Capture the cell that displays the provided text and extract its (X, Y) central coordinate. 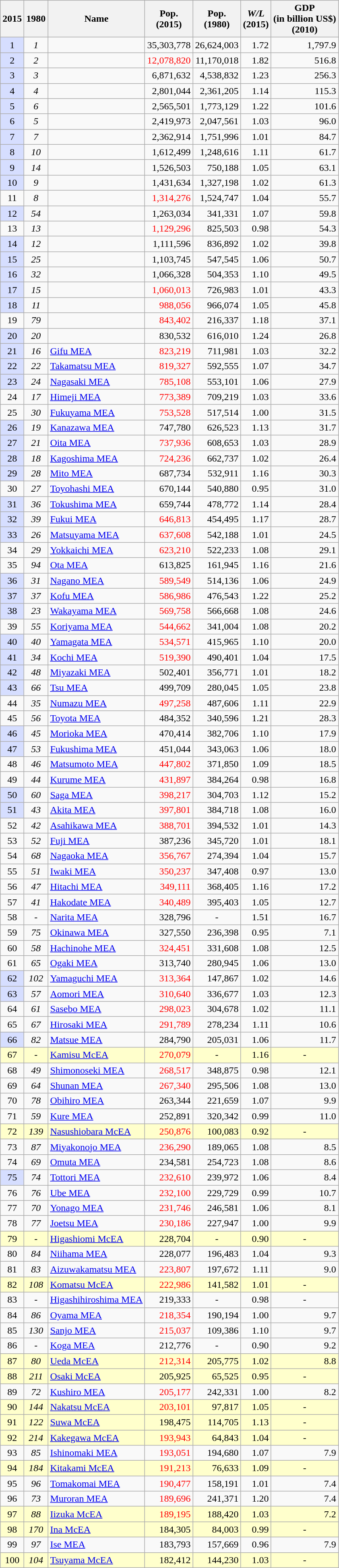
141,582 (217, 1285)
348,875 (217, 1070)
7.2 (304, 1514)
20.2 (304, 626)
Aomori MEA (97, 994)
Higashiomi McEA (97, 1239)
662,737 (217, 458)
Aizuwakamatsu MEA (97, 1269)
Tottori MEA (97, 1177)
451,044 (169, 749)
25.2 (304, 596)
161,945 (217, 565)
Koriyama MEA (97, 626)
Hachinohe MEA (97, 948)
566,668 (217, 611)
33 (12, 535)
229,729 (217, 1193)
470,414 (169, 734)
24.9 (304, 581)
356,771 (217, 672)
130 (36, 1330)
Narita MEA (97, 917)
Yokkaichi MEA (97, 550)
2,362,914 (169, 137)
50 (12, 795)
28.9 (304, 443)
222,986 (169, 1285)
356,767 (169, 856)
18.2 (304, 672)
91 (12, 1422)
345,720 (217, 841)
Ota MEA (97, 565)
22.9 (304, 703)
504,353 (217, 275)
Toyohashi MEA (97, 489)
773,389 (169, 397)
Fukuyama MEA (97, 412)
476,543 (217, 596)
96.0 (304, 121)
487,606 (217, 703)
280,045 (217, 688)
98 (12, 1529)
241,371 (217, 1499)
Kagoshima MEA (97, 458)
534,571 (169, 642)
28.7 (304, 519)
Shimonoseki MEA (97, 1070)
189,195 (169, 1514)
63 (12, 994)
190,194 (217, 1315)
347,408 (217, 871)
Ishinomaki MEA (97, 1453)
Tokushima MEA (97, 504)
17.2 (304, 887)
341,004 (217, 626)
431,897 (169, 780)
191,213 (169, 1468)
553,101 (217, 382)
100,083 (217, 1131)
59.8 (304, 213)
284,790 (169, 1040)
295,506 (217, 1086)
737,936 (169, 443)
517,514 (217, 412)
11.7 (304, 1040)
8.5 (304, 1147)
1,263,034 (169, 213)
263,344 (169, 1101)
1,066,328 (169, 275)
753,528 (169, 412)
540,880 (217, 489)
Morioka MEA (97, 734)
608,653 (217, 443)
12.5 (304, 948)
18.1 (304, 841)
Kofu MEA (97, 596)
49.5 (304, 275)
Fukushima MEA (97, 749)
242,331 (217, 1391)
267,340 (169, 1086)
415,965 (217, 642)
Ueda McEA (97, 1361)
Wakayama MEA (97, 611)
205,031 (217, 1040)
724,236 (169, 458)
327,550 (169, 932)
Miyakonojo MEA (97, 1147)
95 (12, 1484)
183,793 (169, 1545)
24.6 (304, 611)
280,945 (217, 963)
18.5 (304, 764)
31.5 (304, 412)
50.7 (304, 259)
11.0 (304, 1116)
1,612,499 (169, 152)
709,219 (217, 397)
616,010 (217, 336)
Iwaki MEA (97, 871)
268,517 (169, 1070)
218,354 (169, 1315)
Hitachi MEA (97, 887)
726,983 (217, 290)
1,248,616 (217, 152)
144,230 (217, 1560)
Nagasaki MEA (97, 382)
589,549 (169, 581)
62 (12, 979)
626,523 (217, 427)
26,624,003 (217, 45)
Iizuka McEA (97, 1514)
39.8 (304, 244)
139 (36, 1131)
31.7 (304, 427)
613,825 (169, 565)
Ina McEA (97, 1529)
92 (12, 1437)
99 (12, 1545)
Obihiro MEA (97, 1101)
637,608 (169, 535)
184,305 (169, 1529)
102 (36, 979)
246,581 (217, 1208)
Kamisu McEA (97, 1055)
1.18 (256, 320)
236,398 (217, 932)
1.51 (256, 917)
Kurume MEA (97, 780)
490,401 (217, 657)
1,773,129 (217, 106)
298,023 (169, 1009)
8.1 (304, 1208)
8.2 (304, 1391)
819,327 (169, 366)
219,333 (169, 1300)
90 (12, 1407)
Suwa McEA (97, 1422)
1,060,013 (169, 290)
646,813 (169, 519)
15.7 (304, 856)
198,475 (169, 1422)
313,364 (169, 979)
193,943 (169, 1437)
144 (36, 1407)
193,051 (169, 1453)
785,108 (169, 382)
Takamatsu MEA (97, 366)
Fuji MEA (97, 841)
Nagano MEA (97, 581)
502,401 (169, 672)
592,555 (217, 366)
Osaki McEA (97, 1376)
340,489 (169, 902)
Muroran MEA (97, 1499)
9.0 (304, 1269)
384,718 (217, 810)
17.9 (304, 734)
0.96 (256, 1545)
182,412 (169, 1560)
2,419,973 (169, 121)
97,817 (217, 1407)
2,047,561 (217, 121)
341,331 (217, 213)
147,867 (217, 979)
497,258 (169, 703)
Tomakomai MEA (97, 1484)
27.9 (304, 382)
1,751,996 (217, 137)
830,532 (169, 336)
212,314 (169, 1361)
84,003 (217, 1529)
522,233 (217, 550)
252,891 (169, 1116)
205,775 (217, 1361)
Kakegawa McEA (97, 1437)
10.7 (304, 1193)
544,662 (169, 626)
350,237 (169, 871)
1,103,745 (169, 259)
4,538,832 (217, 76)
Mito MEA (97, 474)
122 (36, 1422)
1,111,596 (169, 244)
9.2 (304, 1346)
291,789 (169, 1024)
2,361,205 (217, 91)
328,796 (169, 917)
236,290 (169, 1147)
14.6 (304, 979)
2,801,044 (169, 91)
6,871,632 (169, 76)
61.7 (304, 152)
10.6 (304, 1024)
214 (36, 1437)
26.4 (304, 458)
64,843 (217, 1437)
197,672 (217, 1269)
384,264 (217, 780)
32.2 (304, 351)
115.3 (304, 91)
18.0 (304, 749)
84.7 (304, 137)
93 (12, 1453)
45.8 (304, 305)
Matsumoto MEA (97, 764)
336,677 (217, 994)
Toyota MEA (97, 718)
215,037 (169, 1330)
2015 (12, 19)
1.24 (256, 336)
61.3 (304, 183)
Sasebo MEA (97, 1009)
Kitakami McEA (97, 1468)
1,524,747 (217, 198)
38 (12, 611)
547,545 (217, 259)
33.6 (304, 397)
11.1 (304, 1009)
1,526,503 (169, 167)
71 (12, 1116)
8.4 (304, 1177)
1.72 (256, 45)
371,850 (217, 764)
Numazu MEA (97, 703)
216,337 (217, 320)
514,136 (217, 581)
76,633 (217, 1468)
836,892 (217, 244)
368,405 (217, 887)
274,394 (217, 856)
28.4 (304, 504)
Oita MEA (97, 443)
11,170,018 (217, 60)
Nakatsu McEA (97, 1407)
687,734 (169, 474)
1,797.9 (304, 45)
34.7 (304, 366)
499,709 (169, 688)
230,186 (169, 1223)
Higashihiroshima MEA (97, 1300)
Niihama MEA (97, 1254)
35,303,778 (169, 45)
659,744 (169, 504)
254,723 (217, 1162)
966,074 (217, 305)
30.3 (304, 474)
Ogaki MEA (97, 963)
0.97 (256, 871)
158,191 (217, 1484)
1,314,276 (169, 198)
278,234 (217, 1024)
823,219 (169, 351)
157,669 (217, 1545)
194,680 (217, 1453)
532,911 (217, 474)
349,111 (169, 887)
184 (36, 1468)
Pop.(1980) (217, 19)
109,386 (217, 1330)
394,532 (217, 825)
7.1 (304, 932)
586,986 (169, 596)
Himeji MEA (97, 397)
228,704 (169, 1239)
12.7 (304, 902)
16.0 (304, 810)
221,659 (217, 1101)
8.6 (304, 1162)
1,431,634 (169, 183)
Miyazaki MEA (97, 672)
304,678 (217, 1009)
239,972 (217, 1177)
542,188 (217, 535)
Matsue MEA (97, 1040)
16.7 (304, 917)
Sanjo MEA (97, 1330)
Kushiro MEA (97, 1391)
23.8 (304, 688)
15.2 (304, 795)
28.3 (304, 718)
16.8 (304, 780)
231,746 (169, 1208)
1.12 (256, 795)
Joetsu MEA (97, 1223)
1.20 (256, 1499)
65,525 (217, 1376)
Kanazawa MEA (97, 427)
26.8 (304, 336)
Omuta MEA (97, 1162)
W/L(2015) (256, 19)
212,776 (169, 1346)
484,352 (169, 718)
Okinawa MEA (97, 932)
55.7 (304, 198)
20.0 (304, 642)
Ube MEA (97, 1193)
454,495 (217, 519)
170 (36, 1529)
Kochi MEA (97, 657)
2,565,501 (169, 106)
227,947 (217, 1223)
14.3 (304, 825)
747,780 (169, 427)
Matsuyama MEA (97, 535)
228,077 (169, 1254)
37.1 (304, 320)
8.8 (304, 1361)
203,101 (169, 1407)
100 (12, 1560)
GDP(in billion US$)(2010) (304, 19)
397,801 (169, 810)
516.8 (304, 60)
447,802 (169, 764)
382,706 (217, 734)
190,477 (169, 1484)
395,403 (217, 902)
270,079 (169, 1055)
108 (36, 1285)
324,451 (169, 948)
31.0 (304, 489)
205,925 (169, 1376)
340,596 (217, 718)
Hirosaki MEA (97, 1024)
825,503 (217, 229)
Asahikawa MEA (97, 825)
189,065 (217, 1147)
331,608 (217, 948)
189,696 (169, 1499)
Nagaoka MEA (97, 856)
623,210 (169, 550)
Koga MEA (97, 1346)
519,390 (169, 657)
234,581 (169, 1162)
310,640 (169, 994)
Fukui MEA (97, 519)
750,188 (217, 167)
670,144 (169, 489)
205,177 (169, 1391)
Tsuyama McEA (97, 1560)
320,342 (217, 1116)
Name (97, 19)
Saga MEA (97, 795)
0.92 (256, 1131)
101.6 (304, 106)
196,483 (217, 1254)
304,703 (217, 795)
Komatsu McEA (97, 1285)
9.3 (304, 1254)
188,420 (217, 1514)
256.3 (304, 76)
81 (12, 1269)
Tsu MEA (97, 688)
1980 (36, 19)
478,772 (217, 504)
Akita MEA (97, 810)
12.3 (304, 994)
387,236 (169, 841)
1,327,198 (217, 183)
388,701 (169, 825)
89 (12, 1391)
1.21 (256, 718)
711,981 (217, 351)
12.1 (304, 1070)
1.23 (256, 76)
43.3 (304, 290)
Yamagata MEA (97, 642)
Nasushiobara McEA (97, 1131)
569,758 (169, 611)
Shunan MEA (97, 1086)
Kure MEA (97, 1116)
17.5 (304, 657)
Hakodate MEA (97, 902)
313,740 (169, 963)
Pop.(2015) (169, 19)
343,063 (217, 749)
24.5 (304, 535)
988,056 (169, 305)
54.3 (304, 229)
843,402 (169, 320)
Ise MEA (97, 1545)
1.82 (256, 60)
Oyama MEA (97, 1315)
29.1 (304, 550)
211 (36, 1376)
232,610 (169, 1177)
21.6 (304, 565)
63.1 (304, 167)
114,705 (217, 1422)
223,807 (169, 1269)
1,129,296 (169, 229)
232,100 (169, 1193)
Yamaguchi MEA (97, 979)
1.17 (256, 519)
250,876 (169, 1131)
Yonago MEA (97, 1208)
398,217 (169, 795)
104 (36, 1560)
Gifu MEA (97, 351)
12,078,820 (169, 60)
